Extract the [X, Y] coordinate from the center of the cell holding the provided text.  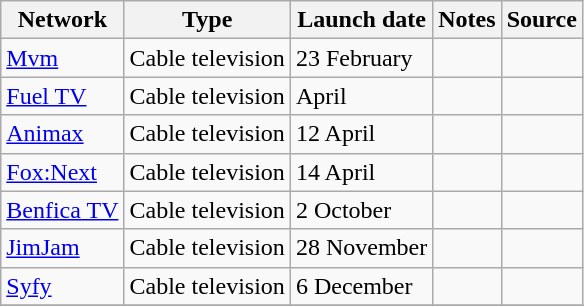
Benfica TV [62, 210]
23 February [361, 58]
April [361, 96]
28 November [361, 248]
2 October [361, 210]
Fox:Next [62, 172]
6 December [361, 286]
Notes [467, 20]
12 April [361, 134]
14 April [361, 172]
Fuel TV [62, 96]
Type [207, 20]
Source [542, 20]
Network [62, 20]
Mvm [62, 58]
Syfy [62, 286]
Animax [62, 134]
Launch date [361, 20]
JimJam [62, 248]
